Provide the (X, Y) coordinate of the cell's center where the given text is located.  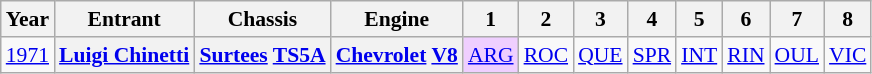
Luigi Chinetti (124, 55)
Engine (397, 19)
5 (699, 19)
OUL (797, 55)
Chassis (262, 19)
ARG (491, 55)
Chevrolet V8 (397, 55)
SPR (652, 55)
VIC (848, 55)
ROC (546, 55)
Surtees TS5A (262, 55)
4 (652, 19)
RIN (746, 55)
3 (600, 19)
1 (491, 19)
Year (28, 19)
7 (797, 19)
QUE (600, 55)
8 (848, 19)
6 (746, 19)
2 (546, 19)
INT (699, 55)
Entrant (124, 19)
1971 (28, 55)
